Identify which cell holds the provided text, then report its (x, y) central coordinate. 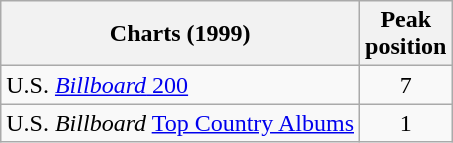
7 (406, 85)
Charts (1999) (180, 34)
1 (406, 123)
Peakposition (406, 34)
U.S. Billboard Top Country Albums (180, 123)
U.S. Billboard 200 (180, 85)
